For the text-containing cell, return its midpoint in [X, Y] coordinate format. 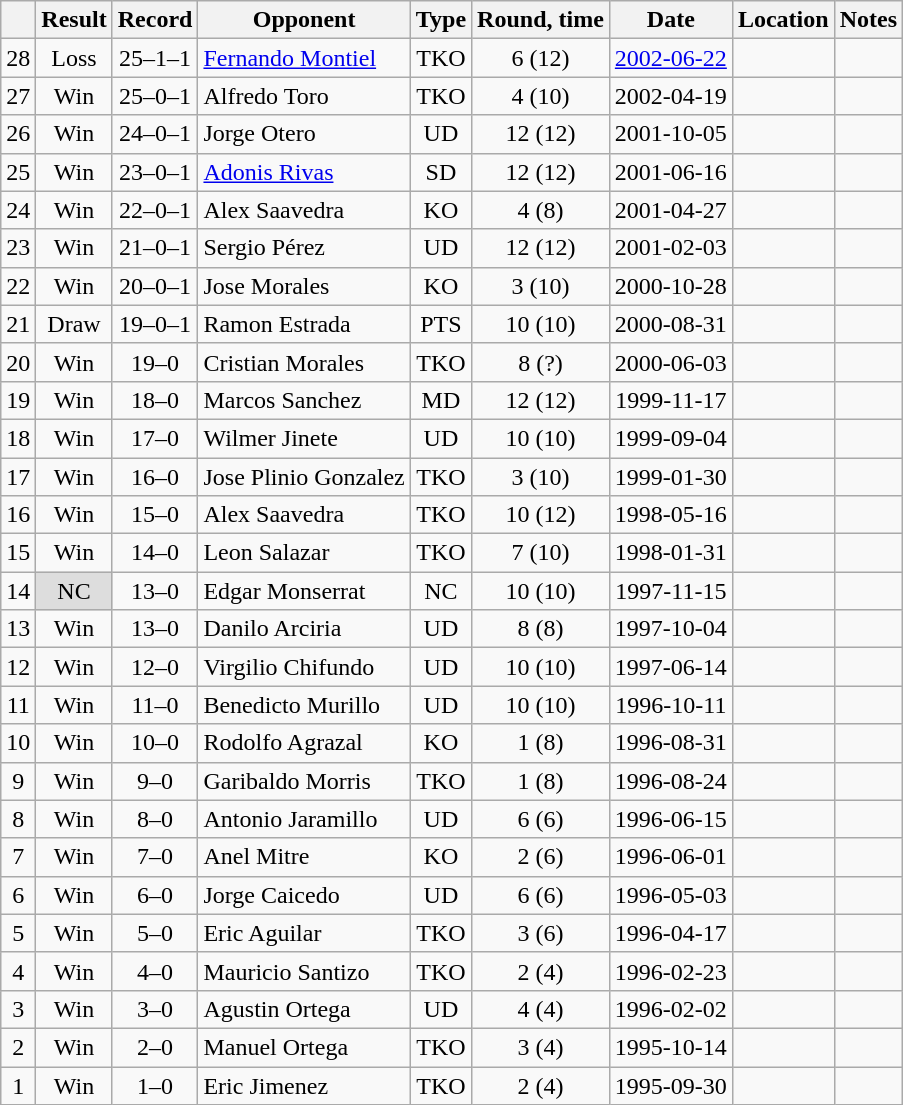
25 [18, 172]
18–0 [155, 400]
14–0 [155, 553]
22–0–1 [155, 210]
2000-06-03 [670, 362]
10 [18, 743]
19 [18, 400]
1996-10-11 [670, 705]
19–0 [155, 362]
Virgilio Chifundo [304, 667]
15 [18, 553]
Record [155, 20]
4 (8) [541, 210]
1997-11-15 [670, 591]
Type [440, 20]
Mauricio Santizo [304, 971]
1996-06-15 [670, 819]
2 [18, 1047]
4 (10) [541, 96]
14 [18, 591]
1999-01-30 [670, 477]
6 (12) [541, 58]
1996-08-24 [670, 781]
1996-08-31 [670, 743]
28 [18, 58]
1 [18, 1085]
2001-04-27 [670, 210]
8 (8) [541, 629]
11 [18, 705]
19–0–1 [155, 324]
Jose Morales [304, 286]
7 [18, 857]
7–0 [155, 857]
5 [18, 933]
2–0 [155, 1047]
Jorge Otero [304, 134]
10–0 [155, 743]
3 (6) [541, 933]
Jorge Caicedo [304, 895]
Fernando Montiel [304, 58]
Wilmer Jinete [304, 438]
Opponent [304, 20]
Result [74, 20]
1999-11-17 [670, 400]
1996-04-17 [670, 933]
Notes [868, 20]
21–0–1 [155, 248]
3–0 [155, 1009]
Cristian Morales [304, 362]
1996-05-03 [670, 895]
Edgar Monserrat [304, 591]
PTS [440, 324]
Sergio Pérez [304, 248]
3 (4) [541, 1047]
1996-02-23 [670, 971]
24–0–1 [155, 134]
4 [18, 971]
20 [18, 362]
15–0 [155, 515]
8–0 [155, 819]
6–0 [155, 895]
21 [18, 324]
1999-09-04 [670, 438]
1995-10-14 [670, 1047]
Ramon Estrada [304, 324]
2001-10-05 [670, 134]
5–0 [155, 933]
17 [18, 477]
25–0–1 [155, 96]
Danilo Arciria [304, 629]
22 [18, 286]
2 (6) [541, 857]
Alfredo Toro [304, 96]
2001-06-16 [670, 172]
12 [18, 667]
2002-06-22 [670, 58]
Marcos Sanchez [304, 400]
16–0 [155, 477]
Jose Plinio Gonzalez [304, 477]
23 [18, 248]
16 [18, 515]
4–0 [155, 971]
Location [783, 20]
26 [18, 134]
Eric Aguilar [304, 933]
6 [18, 895]
24 [18, 210]
2002-04-19 [670, 96]
8 [18, 819]
2000-10-28 [670, 286]
4 (4) [541, 1009]
9 [18, 781]
1997-06-14 [670, 667]
20–0–1 [155, 286]
13 [18, 629]
MD [440, 400]
1995-09-30 [670, 1085]
Draw [74, 324]
3 [18, 1009]
SD [440, 172]
12–0 [155, 667]
Date [670, 20]
Benedicto Murillo [304, 705]
Round, time [541, 20]
Adonis Rivas [304, 172]
2001-02-03 [670, 248]
1996-02-02 [670, 1009]
Agustin Ortega [304, 1009]
8 (?) [541, 362]
17–0 [155, 438]
27 [18, 96]
25–1–1 [155, 58]
7 (10) [541, 553]
1998-01-31 [670, 553]
18 [18, 438]
Eric Jimenez [304, 1085]
9–0 [155, 781]
11–0 [155, 705]
23–0–1 [155, 172]
Antonio Jaramillo [304, 819]
1–0 [155, 1085]
Manuel Ortega [304, 1047]
Leon Salazar [304, 553]
10 (12) [541, 515]
1997-10-04 [670, 629]
1996-06-01 [670, 857]
Anel Mitre [304, 857]
Rodolfo Agrazal [304, 743]
Loss [74, 58]
1998-05-16 [670, 515]
Garibaldo Morris [304, 781]
2000-08-31 [670, 324]
